Identify which cell holds the provided text, then report its [X, Y] central coordinate. 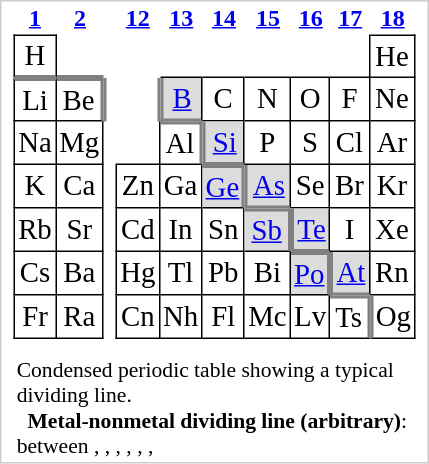
Rb [36, 230]
He [393, 56]
Nh [182, 318]
Li [36, 100]
Zn [138, 187]
Ne [393, 100]
1 [36, 18]
In [182, 230]
Sr [80, 230]
Ar [393, 144]
Al [182, 144]
18 [393, 18]
At [350, 274]
12 [138, 18]
Se [310, 187]
B [182, 100]
Pb [224, 274]
Cn [138, 318]
Ga [182, 187]
Ge [224, 187]
S [310, 144]
Og [393, 318]
Condensed periodic table showing a typical dividing line. Metal-nonmetal dividing line (arbitrary): between , , , , , , [215, 408]
N [268, 100]
Xe [393, 230]
Ts [350, 318]
I [350, 230]
F [350, 100]
Na [36, 144]
P [268, 144]
Sn [224, 230]
Te [310, 230]
Be [80, 100]
Cs [36, 274]
Ca [80, 187]
Ba [80, 274]
Po [310, 274]
Br [350, 187]
17 [350, 18]
13 [182, 18]
Sb [268, 230]
C [224, 100]
Hg [138, 274]
Rn [393, 274]
16 [310, 18]
Mg [80, 144]
Bi [268, 274]
15 [268, 18]
H [36, 56]
Cl [350, 144]
Fr [36, 318]
14 [224, 18]
2 [80, 18]
Fl [224, 318]
Ra [80, 318]
K [36, 187]
O [310, 100]
Si [224, 144]
Cd [138, 230]
Tl [182, 274]
Kr [393, 187]
As [268, 187]
Mc [268, 318]
Lv [310, 318]
